Extract the (X, Y) coordinate from the center of the cell holding the provided text.  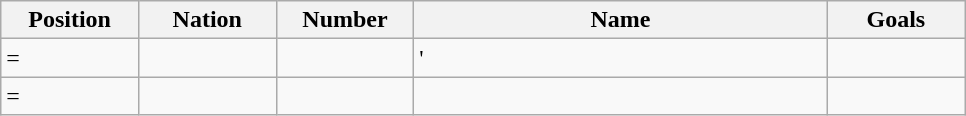
Nation (207, 20)
Goals (896, 20)
Position (70, 20)
' (620, 58)
Name (620, 20)
Number (345, 20)
